Pinpoint the cell where the given text exists, returning its [x, y] midpoint coordinate. 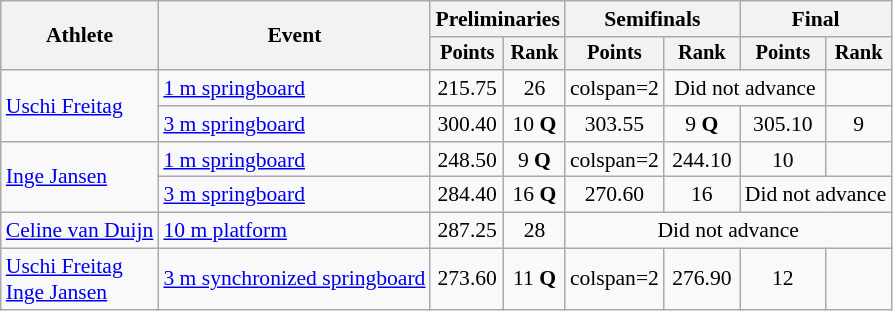
11 Q [534, 280]
Inge Jansen [80, 178]
10 Q [534, 124]
3 m synchronized springboard [294, 280]
273.60 [467, 280]
244.10 [702, 160]
16 [702, 195]
215.75 [467, 88]
12 [783, 280]
Celine van Duijn [80, 231]
287.25 [467, 231]
Semifinals [652, 19]
270.60 [614, 195]
10 m platform [294, 231]
Athlete [80, 36]
28 [534, 231]
Uschi FreitagInge Jansen [80, 280]
Event [294, 36]
Final [816, 19]
305.10 [783, 124]
Preliminaries [497, 19]
284.40 [467, 195]
Uschi Freitag [80, 106]
303.55 [614, 124]
9 [858, 124]
248.50 [467, 160]
276.90 [702, 280]
10 [783, 160]
16 Q [534, 195]
300.40 [467, 124]
26 [534, 88]
